Search for the cell housing the specified text and yield its [X, Y] center coordinate. 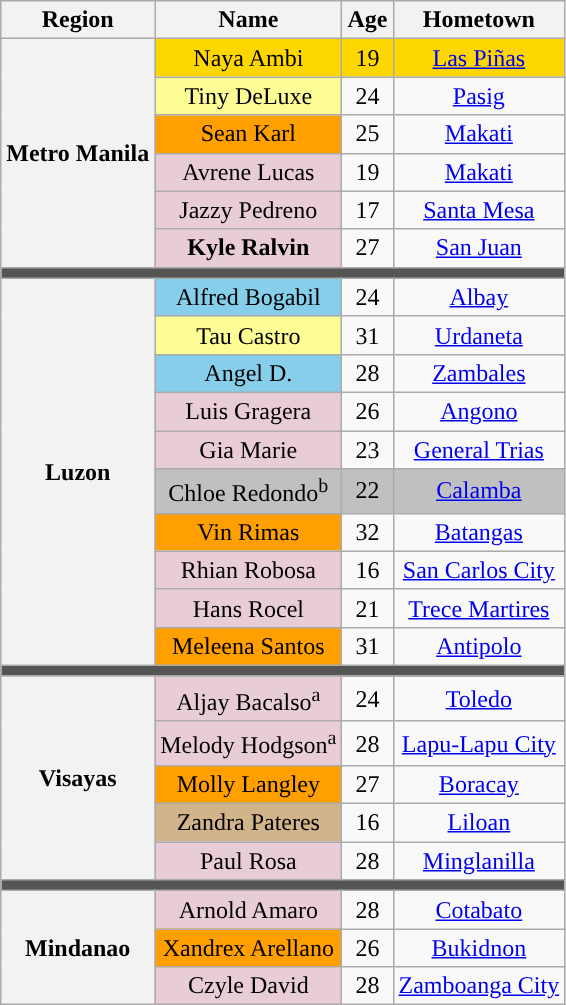
21 [368, 608]
Zamboanga City [479, 986]
Visayas [78, 778]
San Juan [479, 248]
Czyle David [248, 986]
Aljay Bacalsoa [248, 698]
Alfred Bogabil [248, 297]
Mindanao [78, 948]
Cotabato [479, 910]
Molly Langley [248, 785]
Albay [479, 297]
Name [248, 20]
Hometown [479, 20]
Zandra Pateres [248, 823]
Urdaneta [479, 335]
22 [368, 492]
Calamba [479, 492]
Arnold Amaro [248, 910]
Lapu-Lapu City [479, 744]
Jazzy Pedreno [248, 210]
Luzon [78, 472]
Bukidnon [479, 948]
Tiny DeLuxe [248, 96]
23 [368, 449]
Paul Rosa [248, 861]
25 [368, 134]
Vin Rimas [248, 532]
Chloe Redondob [248, 492]
17 [368, 210]
San Carlos City [479, 570]
Region [78, 20]
Metro Manila [78, 153]
Gia Marie [248, 449]
General Trias [479, 449]
Melody Hodgsona [248, 744]
Trece Martires [479, 608]
Meleena Santos [248, 646]
Avrene Lucas [248, 172]
Toledo [479, 698]
Minglanilla [479, 861]
Batangas [479, 532]
32 [368, 532]
Sean Karl [248, 134]
Naya Ambi [248, 58]
Hans Rocel [248, 608]
Xandrex Arellano [248, 948]
Kyle Ralvin [248, 248]
Antipolo [479, 646]
Luis Gragera [248, 411]
Rhian Robosa [248, 570]
Boracay [479, 785]
Angono [479, 411]
Pasig [479, 96]
Angel D. [248, 373]
Santa Mesa [479, 210]
Liloan [479, 823]
Tau Castro [248, 335]
Las Piñas [479, 58]
Age [368, 20]
Zambales [479, 373]
